Extract the (X, Y) coordinate from the center of the cell holding the provided text.  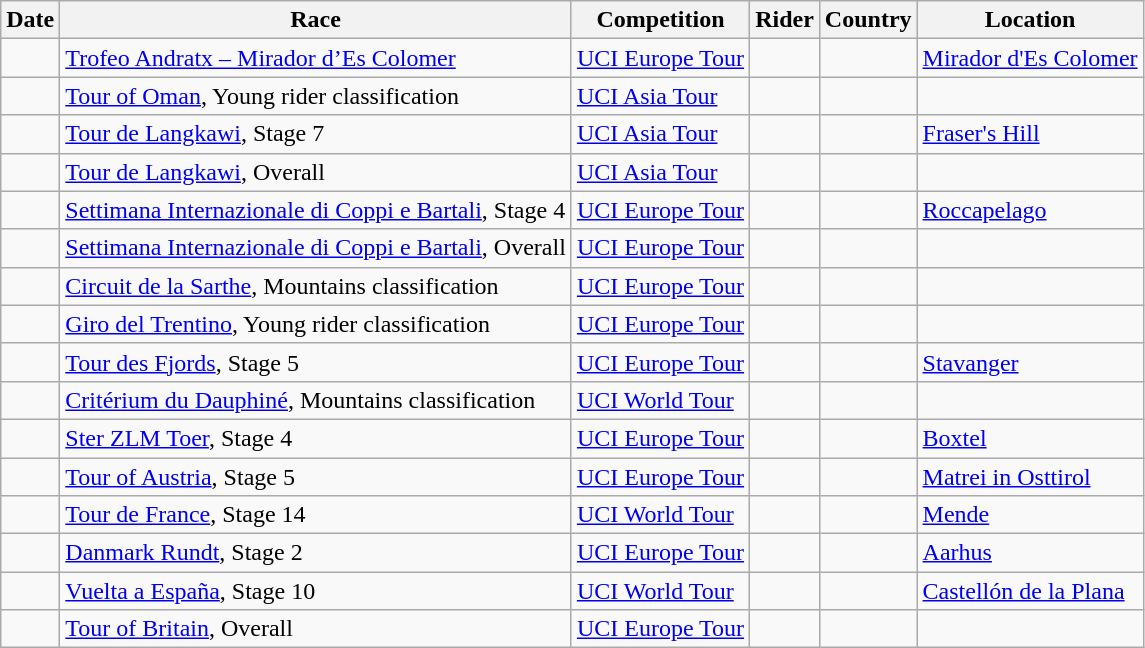
Settimana Internazionale di Coppi e Bartali, Stage 4 (316, 210)
Circuit de la Sarthe, Mountains classification (316, 286)
Ster ZLM Toer, Stage 4 (316, 438)
Tour de France, Stage 14 (316, 515)
Tour of Britain, Overall (316, 629)
Danmark Rundt, Stage 2 (316, 553)
Aarhus (1030, 553)
Mirador d'Es Colomer (1030, 58)
Trofeo Andratx – Mirador d’Es Colomer (316, 58)
Location (1030, 20)
Tour des Fjords, Stage 5 (316, 362)
Castellón de la Plana (1030, 591)
Boxtel (1030, 438)
Race (316, 20)
Tour of Austria, Stage 5 (316, 477)
Critérium du Dauphiné, Mountains classification (316, 400)
Rider (785, 20)
Date (30, 20)
Settimana Internazionale di Coppi e Bartali, Overall (316, 248)
Giro del Trentino, Young rider classification (316, 324)
Stavanger (1030, 362)
Matrei in Osttirol (1030, 477)
Roccapelago (1030, 210)
Country (868, 20)
Fraser's Hill (1030, 134)
Tour de Langkawi, Stage 7 (316, 134)
Mende (1030, 515)
Tour de Langkawi, Overall (316, 172)
Tour of Oman, Young rider classification (316, 96)
Vuelta a España, Stage 10 (316, 591)
Competition (660, 20)
